Return [x, y] of the center of cell containing provided text 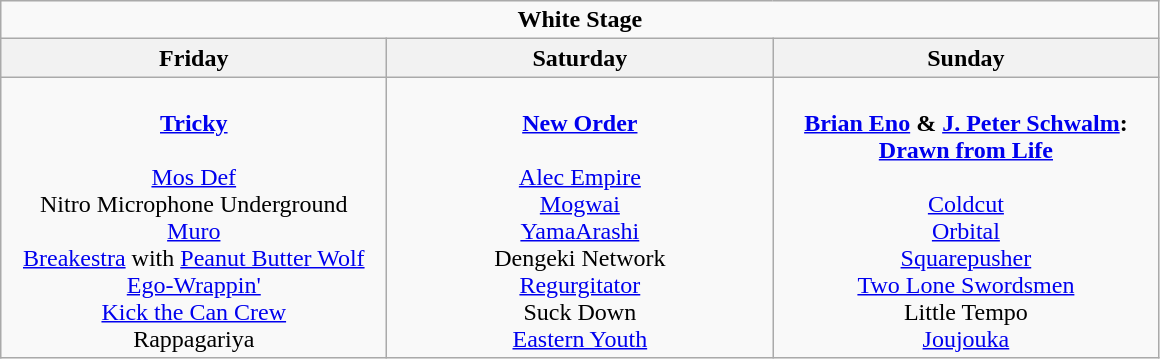
Saturday [580, 58]
Sunday [966, 58]
Brian Eno & J. Peter Schwalm: Drawn from Life Coldcut Orbital Squarepusher Two Lone Swordsmen Little Tempo Joujouka [966, 218]
Friday [194, 58]
Tricky Mos Def Nitro Microphone Underground Muro Breakestra with Peanut Butter Wolf Ego-Wrappin' Kick the Can Crew Rappagariya [194, 218]
White Stage [580, 20]
New Order Alec Empire Mogwai YamaArashi Dengeki Network Regurgitator Suck Down Eastern Youth [580, 218]
